Search for the cell housing the specified text and yield its [X, Y] center coordinate. 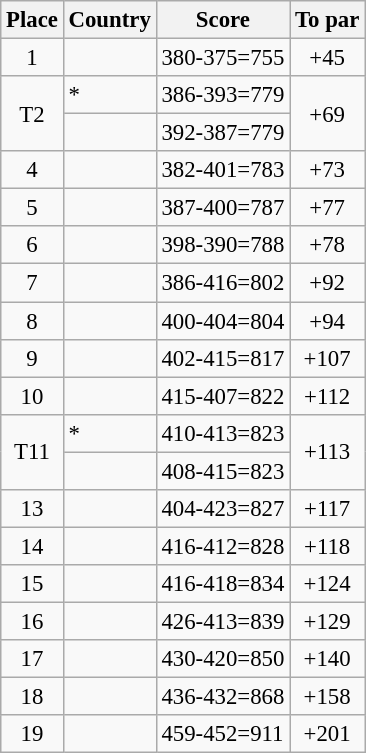
+77 [328, 208]
To par [328, 20]
Score [223, 20]
+94 [328, 321]
4 [32, 170]
T2 [32, 114]
+140 [328, 659]
415-407=822 [223, 396]
19 [32, 734]
7 [32, 283]
+107 [328, 358]
400-404=804 [223, 321]
T11 [32, 452]
+112 [328, 396]
386-416=802 [223, 283]
+92 [328, 283]
9 [32, 358]
+118 [328, 546]
402-415=817 [223, 358]
+45 [328, 58]
Place [32, 20]
387-400=787 [223, 208]
380-375=755 [223, 58]
14 [32, 546]
392-387=779 [223, 133]
436-432=868 [223, 697]
416-412=828 [223, 546]
386-393=779 [223, 95]
+158 [328, 697]
17 [32, 659]
18 [32, 697]
15 [32, 584]
430-420=850 [223, 659]
+201 [328, 734]
5 [32, 208]
+124 [328, 584]
+113 [328, 452]
10 [32, 396]
408-415=823 [223, 471]
+73 [328, 170]
398-390=788 [223, 245]
1 [32, 58]
+117 [328, 509]
Country [110, 20]
8 [32, 321]
416-418=834 [223, 584]
+69 [328, 114]
382-401=783 [223, 170]
+78 [328, 245]
6 [32, 245]
+129 [328, 621]
13 [32, 509]
16 [32, 621]
426-413=839 [223, 621]
404-423=827 [223, 509]
410-413=823 [223, 433]
459-452=911 [223, 734]
